For the text-containing cell, return its midpoint in [X, Y] coordinate format. 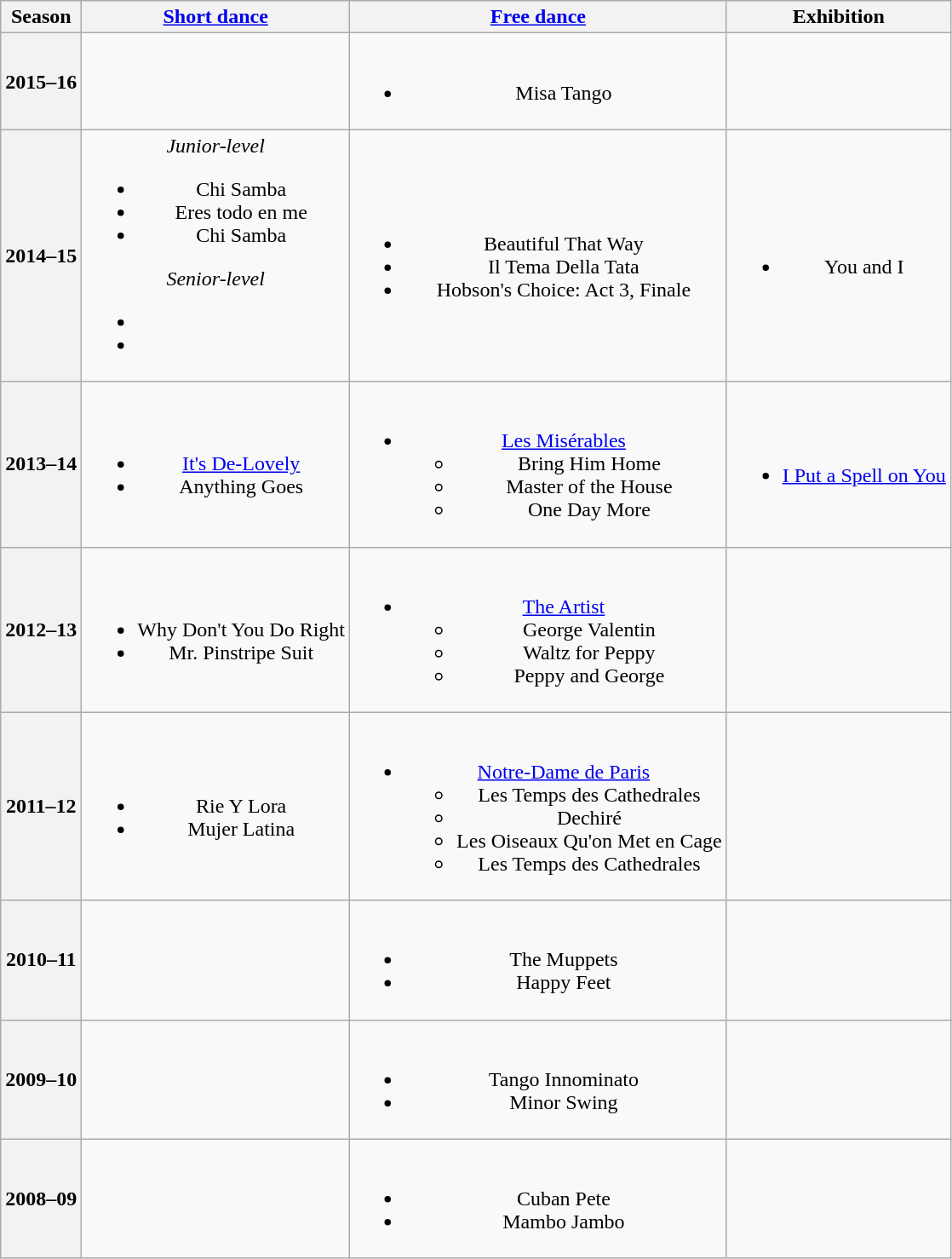
Misa Tango [538, 82]
Junior-levelChi Samba Eres todo en me Chi Samba Senior-level [216, 256]
You and I [838, 256]
Exhibition [838, 17]
Les MisérablesBring Him Home Master of the HouseOne Day More [538, 464]
2015–16 [41, 82]
Season [41, 17]
The MuppetsHappy Feet [538, 960]
Why Don't You Do RightMr. Pinstripe Suit [216, 629]
2008–09 [41, 1199]
2009–10 [41, 1079]
2011–12 [41, 806]
Notre-Dame de Paris Les Temps des CathedralesDechiréLes Oiseaux Qu'on Met en Cage Les Temps des Cathedrales [538, 806]
Cuban Pete Mambo Jambo [538, 1199]
It's De-Lovely Anything Goes [216, 464]
Short dance [216, 17]
2013–14 [41, 464]
2010–11 [41, 960]
2014–15 [41, 256]
2012–13 [41, 629]
The Artist George ValentinWaltz for PeppyPeppy and George [538, 629]
Free dance [538, 17]
I Put a Spell on You [838, 464]
Tango Innominato Minor Swing [538, 1079]
Rie Y Lora Mujer Latina [216, 806]
Beautiful That Way Il Tema Della Tata Hobson's Choice: Act 3, Finale [538, 256]
